From the cell containing the given text, extract its center point as [x, y] coordinate. 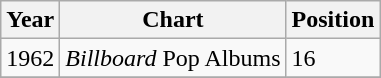
16 [333, 58]
Chart [173, 20]
Year [30, 20]
Billboard Pop Albums [173, 58]
1962 [30, 58]
Position [333, 20]
